Capture the cell that displays the provided text and extract its [X, Y] central coordinate. 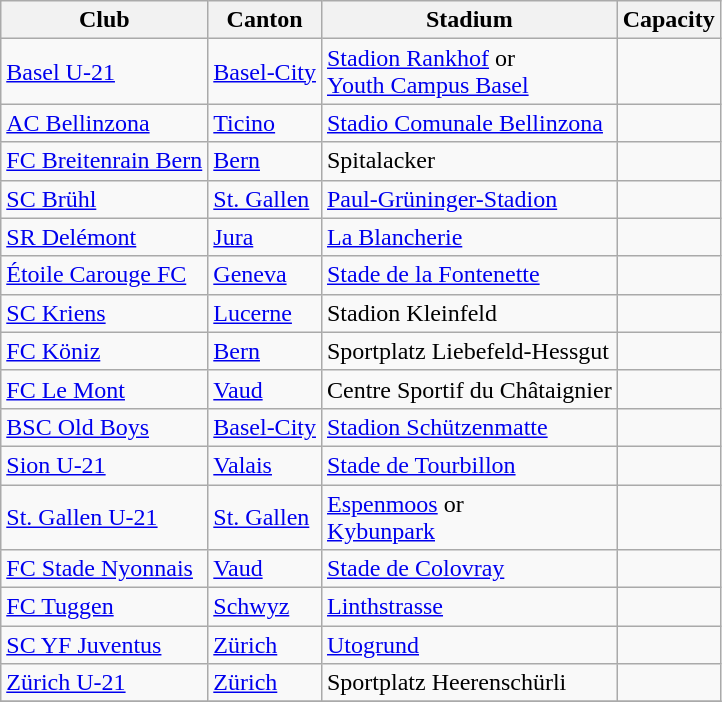
Stade de Tourbillon [469, 465]
Basel U-21 [104, 72]
Stadion Rankhof orYouth Campus Basel [469, 72]
SC YF Juventus [104, 645]
Espenmoos orKybunpark [469, 516]
Lucerne [265, 313]
Schwyz [265, 607]
St. Gallen U-21 [104, 516]
Zürich U-21 [104, 683]
Stadion Schützenmatte [469, 427]
Club [104, 20]
FC Tuggen [104, 607]
SC Brühl [104, 199]
Utogrund [469, 645]
Spitalacker [469, 161]
Stadium [469, 20]
AC Bellinzona [104, 123]
Capacity [668, 20]
FC Stade Nyonnais [104, 569]
Étoile Carouge FC [104, 275]
Centre Sportif du Châtaignier [469, 389]
Valais [265, 465]
BSC Old Boys [104, 427]
FC Le Mont [104, 389]
Sportplatz Liebefeld-Hessgut [469, 351]
Ticino [265, 123]
Stadion Kleinfeld [469, 313]
Linthstrasse [469, 607]
Stadio Comunale Bellinzona [469, 123]
Stade de la Fontenette [469, 275]
Canton [265, 20]
Stade de Colovray [469, 569]
Sion U-21 [104, 465]
Jura [265, 237]
FC Köniz [104, 351]
FC Breitenrain Bern [104, 161]
La Blancherie [469, 237]
Sportplatz Heerenschürli [469, 683]
Geneva [265, 275]
SR Delémont [104, 237]
Paul-Grüninger-Stadion [469, 199]
SC Kriens [104, 313]
